Capture the cell that displays the provided text and extract its [X, Y] central coordinate. 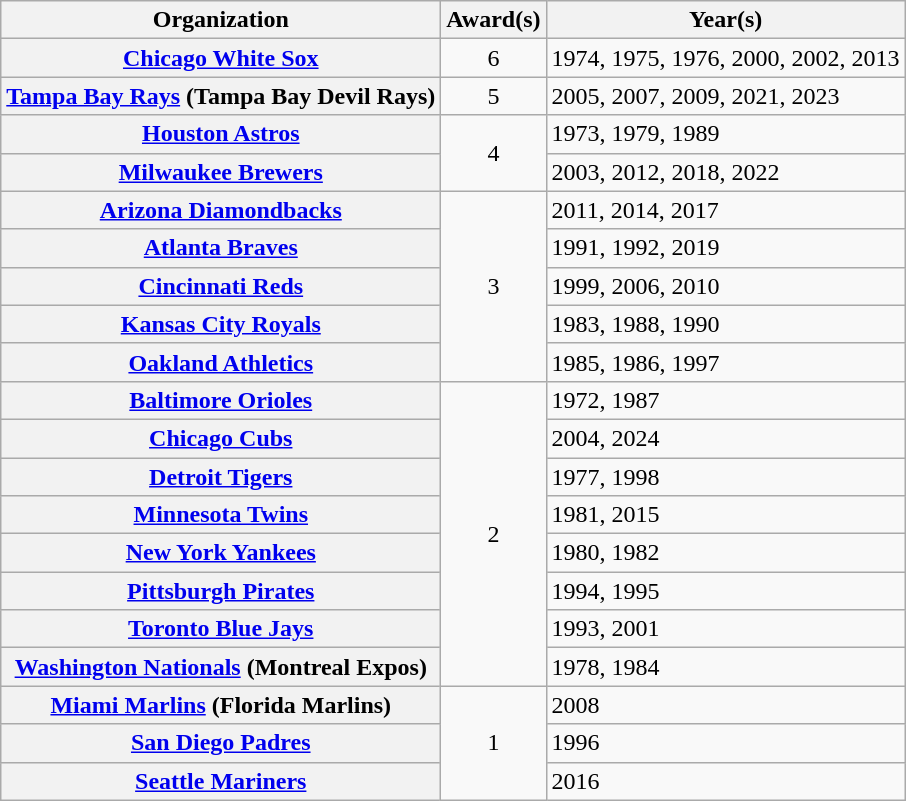
Washington Nationals (Montreal Expos) [221, 667]
Toronto Blue Jays [221, 629]
Baltimore Orioles [221, 400]
Cincinnati Reds [221, 286]
Chicago Cubs [221, 438]
Organization [221, 20]
1993, 2001 [726, 629]
1 [494, 743]
2 [494, 533]
2004, 2024 [726, 438]
1991, 1992, 2019 [726, 248]
Milwaukee Brewers [221, 172]
Chicago White Sox [221, 58]
1994, 1995 [726, 591]
2003, 2012, 2018, 2022 [726, 172]
1983, 1988, 1990 [726, 324]
3 [494, 286]
1980, 1982 [726, 553]
2016 [726, 781]
Arizona Diamondbacks [221, 210]
4 [494, 153]
1985, 1986, 1997 [726, 362]
1978, 1984 [726, 667]
Atlanta Braves [221, 248]
5 [494, 96]
2011, 2014, 2017 [726, 210]
San Diego Padres [221, 743]
Year(s) [726, 20]
Detroit Tigers [221, 477]
1999, 2006, 2010 [726, 286]
Oakland Athletics [221, 362]
1973, 1979, 1989 [726, 134]
Tampa Bay Rays (Tampa Bay Devil Rays) [221, 96]
Pittsburgh Pirates [221, 591]
Miami Marlins (Florida Marlins) [221, 705]
Kansas City Royals [221, 324]
Minnesota Twins [221, 515]
1972, 1987 [726, 400]
2005, 2007, 2009, 2021, 2023 [726, 96]
Award(s) [494, 20]
New York Yankees [221, 553]
6 [494, 58]
1977, 1998 [726, 477]
Seattle Mariners [221, 781]
Houston Astros [221, 134]
2008 [726, 705]
1981, 2015 [726, 515]
1996 [726, 743]
1974, 1975, 1976, 2000, 2002, 2013 [726, 58]
